Locate the cell with the specified text and output its (x, y) center coordinate. 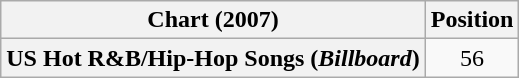
Chart (2007) (213, 20)
US Hot R&B/Hip-Hop Songs (Billboard) (213, 58)
56 (472, 58)
Position (472, 20)
